Return [X, Y] of the center of cell containing provided text 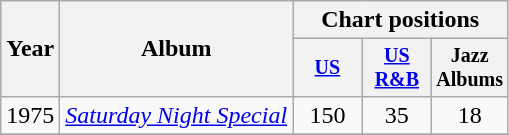
Album [176, 49]
18 [470, 115]
35 [396, 115]
Year [30, 49]
US [328, 68]
Jazz Albums [470, 68]
150 [328, 115]
Saturday Night Special [176, 115]
1975 [30, 115]
Chart positions [400, 20]
USR&B [396, 68]
